Search for the cell housing the specified text and yield its (X, Y) center coordinate. 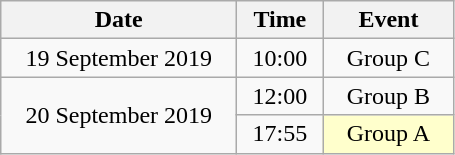
Group B (388, 96)
10:00 (280, 58)
Group C (388, 58)
Group A (388, 134)
17:55 (280, 134)
19 September 2019 (119, 58)
Event (388, 20)
Time (280, 20)
Date (119, 20)
20 September 2019 (119, 115)
12:00 (280, 96)
